From the cell containing the given text, extract its center point as (X, Y) coordinate. 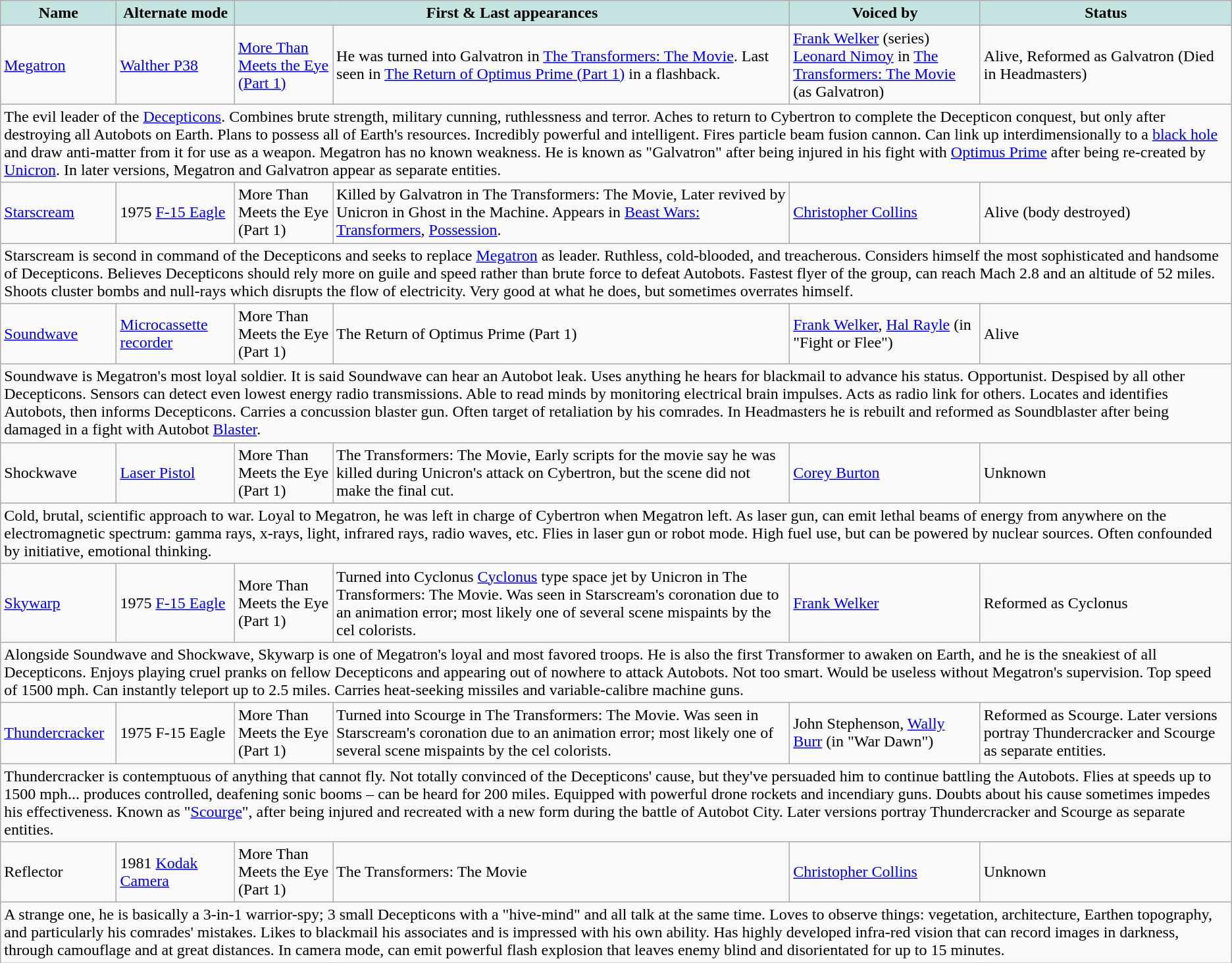
Microcassette recorder (175, 334)
Alive (1106, 334)
Frank Welker (885, 603)
First & Last appearances (512, 13)
1981 Kodak Camera (175, 872)
Starscream (59, 213)
Alive (body destroyed) (1106, 213)
Alive, Reformed as Galvatron (Died in Headmasters) (1106, 65)
Corey Burton (885, 473)
Frank Welker, Hal Rayle (in "Fight or Flee") (885, 334)
Status (1106, 13)
Laser Pistol (175, 473)
John Stephenson, Wally Burr (in "War Dawn") (885, 733)
Reflector (59, 872)
Shockwave (59, 473)
Alternate mode (175, 13)
Megatron (59, 65)
Reformed as Cyclonus (1106, 603)
Thundercracker (59, 733)
Frank Welker (series)Leonard Nimoy in The Transformers: The Movie (as Galvatron) (885, 65)
Walther P38 (175, 65)
He was turned into Galvatron in The Transformers: The Movie. Last seen in The Return of Optimus Prime (Part 1) in a flashback. (561, 65)
The Transformers: The Movie (561, 872)
Reformed as Scourge. Later versions portray Thundercracker and Scourge as separate entities. (1106, 733)
Name (59, 13)
Voiced by (885, 13)
Soundwave (59, 334)
Skywarp (59, 603)
The Return of Optimus Prime (Part 1) (561, 334)
